Return the [X, Y] coordinate for the center point of the cell that contains the specified text.  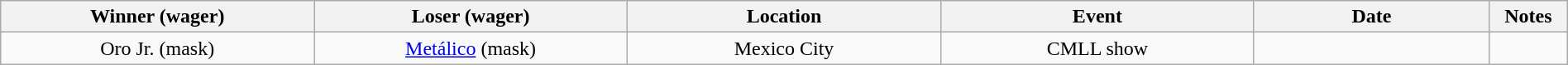
Location [784, 17]
CMLL show [1097, 48]
Mexico City [784, 48]
Metálico (mask) [471, 48]
Oro Jr. (mask) [157, 48]
Loser (wager) [471, 17]
Event [1097, 17]
Date [1371, 17]
Notes [1528, 17]
Winner (wager) [157, 17]
